Determine the [X, Y] coordinate at the center of the cell enclosing the given text.  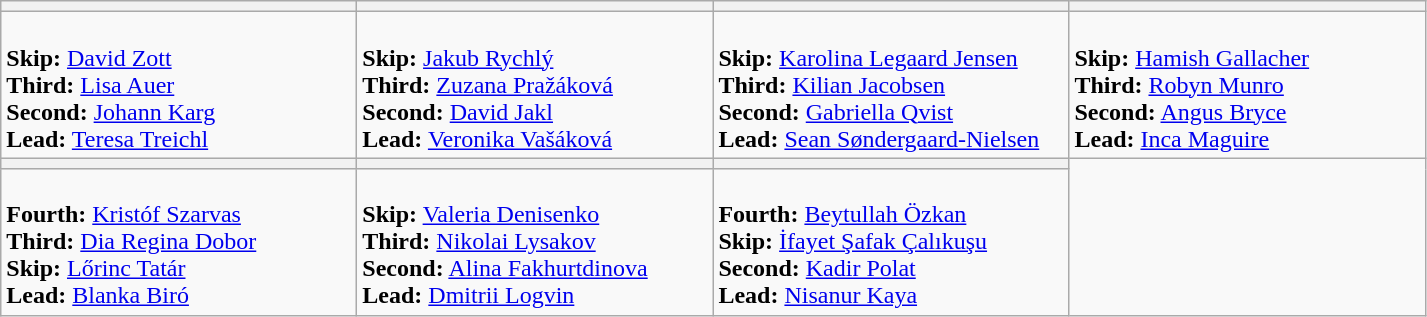
Skip: David Zott Third: Lisa Auer Second: Johann Karg Lead: Teresa Treichl [179, 85]
Skip: Karolina Legaard Jensen Third: Kilian Jacobsen Second: Gabriella Qvist Lead: Sean Søndergaard-Nielsen [891, 85]
Skip: Hamish Gallacher Third: Robyn Munro Second: Angus Bryce Lead: Inca Maguire [1247, 85]
Fourth: Beytullah Özkan Skip: İfayet Şafak Çalıkuşu Second: Kadir Polat Lead: Nisanur Kaya [891, 242]
Skip: Jakub Rychlý Third: Zuzana Pražáková Second: David Jakl Lead: Veronika Vašáková [535, 85]
Skip: Valeria Denisenko Third: Nikolai Lysakov Second: Alina Fakhurtdinova Lead: Dmitrii Logvin [535, 242]
Fourth: Kristóf Szarvas Third: Dia Regina Dobor Skip: Lőrinc Tatár Lead: Blanka Biró [179, 242]
